Search for the cell housing the specified text and yield its [X, Y] center coordinate. 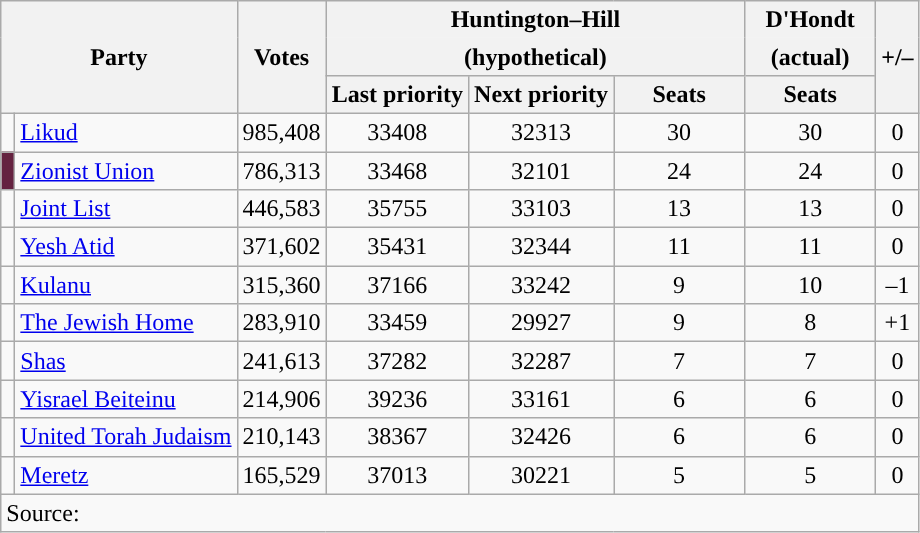
The Jewish Home [126, 323]
10 [810, 285]
32426 [542, 437]
283,910 [282, 323]
Next priority [542, 94]
315,360 [282, 285]
United Torah Judaism [126, 437]
(hypothetical) [535, 56]
Huntington–Hill [535, 20]
Joint List [126, 209]
371,602 [282, 247]
29927 [542, 323]
35755 [397, 209]
32344 [542, 247]
33408 [397, 132]
39236 [397, 399]
Party [119, 58]
8 [810, 323]
Yesh Atid [126, 247]
Zionist Union [126, 171]
33161 [542, 399]
985,408 [282, 132]
30221 [542, 475]
33242 [542, 285]
33103 [542, 209]
35431 [397, 247]
165,529 [282, 475]
32287 [542, 361]
(actual) [810, 56]
D'Hondt [810, 20]
32101 [542, 171]
241,613 [282, 361]
+/– [898, 58]
37282 [397, 361]
214,906 [282, 399]
Kulanu [126, 285]
786,313 [282, 171]
210,143 [282, 437]
+1 [898, 323]
32313 [542, 132]
37166 [397, 285]
Yisrael Beiteinu [126, 399]
446,583 [282, 209]
33459 [397, 323]
Meretz [126, 475]
Votes [282, 58]
33468 [397, 171]
Last priority [397, 94]
Source: [460, 513]
–1 [898, 285]
38367 [397, 437]
37013 [397, 475]
Likud [126, 132]
Shas [126, 361]
